Extract the [x, y] coordinate from the center of the cell holding the provided text.  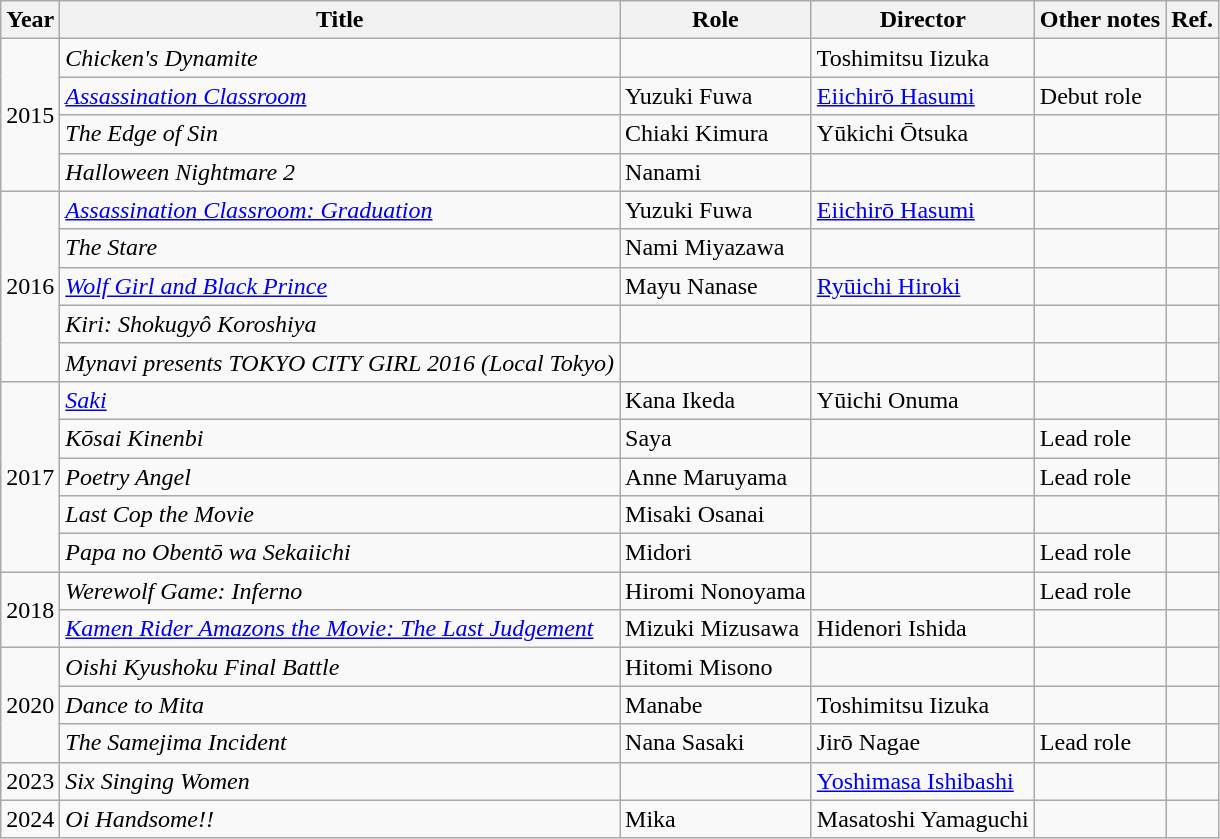
Jirō Nagae [922, 743]
Werewolf Game: Inferno [340, 591]
Papa no Obentō wa Sekaiichi [340, 553]
Manabe [716, 705]
Debut role [1100, 96]
Hitomi Misono [716, 667]
Misaki Osanai [716, 515]
Yūichi Onuma [922, 400]
Nana Sasaki [716, 743]
2023 [30, 781]
Masatoshi Yamaguchi [922, 819]
2017 [30, 476]
Halloween Nightmare 2 [340, 172]
Last Cop the Movie [340, 515]
Poetry Angel [340, 477]
The Samejima Incident [340, 743]
Director [922, 20]
2015 [30, 115]
Other notes [1100, 20]
Wolf Girl and Black Prince [340, 286]
2020 [30, 705]
Mayu Nanase [716, 286]
Title [340, 20]
Anne Maruyama [716, 477]
The Edge of Sin [340, 134]
Kana Ikeda [716, 400]
Kamen Rider Amazons the Movie: The Last Judgement [340, 629]
Oishi Kyushoku Final Battle [340, 667]
Saki [340, 400]
Midori [716, 553]
Kōsai Kinenbi [340, 438]
Yūkichi Ōtsuka [922, 134]
Mynavi presents TOKYO CITY GIRL 2016 (Local Tokyo) [340, 362]
Chicken's Dynamite [340, 58]
Yoshimasa Ishibashi [922, 781]
Dance to Mita [340, 705]
Ref. [1192, 20]
2024 [30, 819]
Role [716, 20]
Assassination Classroom [340, 96]
Year [30, 20]
Nami Miyazawa [716, 248]
The Stare [340, 248]
2018 [30, 610]
Kiri: Shokugyô Koroshiya [340, 324]
Hiromi Nonoyama [716, 591]
2016 [30, 286]
Six Singing Women [340, 781]
Mika [716, 819]
Nanami [716, 172]
Oi Handsome!! [340, 819]
Hidenori Ishida [922, 629]
Mizuki Mizusawa [716, 629]
Chiaki Kimura [716, 134]
Assassination Classroom: Graduation [340, 210]
Ryūichi Hiroki [922, 286]
Saya [716, 438]
